Find where the given text appears and provide that cell's center as (x, y) coordinate. 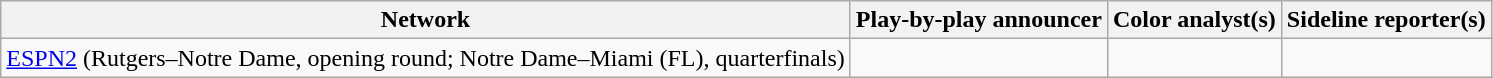
Color analyst(s) (1194, 20)
Network (426, 20)
ESPN2 (Rutgers–Notre Dame, opening round; Notre Dame–Miami (FL), quarterfinals) (426, 58)
Play-by-play announcer (978, 20)
Sideline reporter(s) (1386, 20)
